Identify which cell holds the provided text, then report its [X, Y] central coordinate. 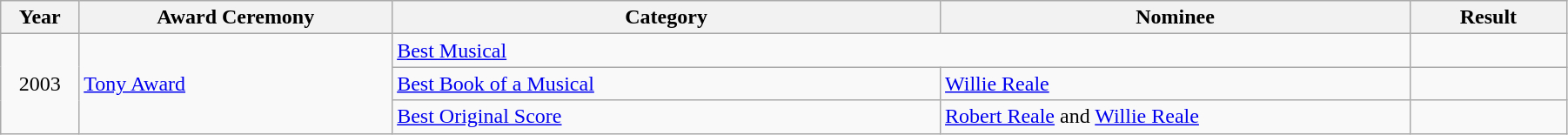
Willie Reale [1176, 84]
2003 [40, 84]
Best Musical [901, 51]
Robert Reale and Willie Reale [1176, 117]
Result [1488, 17]
Nominee [1176, 17]
Best Book of a Musical [667, 84]
Award Ceremony [236, 17]
Year [40, 17]
Best Original Score [667, 117]
Tony Award [236, 84]
Category [667, 17]
